Return [x, y] of the center of cell containing provided text 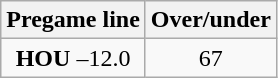
Over/under [210, 20]
HOU –12.0 [74, 58]
67 [210, 58]
Pregame line [74, 20]
